Provide the [X, Y] coordinate of the cell's center where the given text is located.  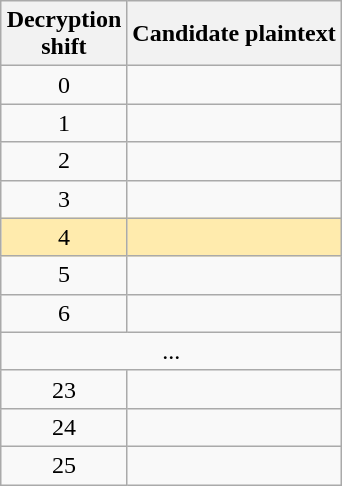
25 [64, 465]
5 [64, 275]
4 [64, 237]
0 [64, 85]
Decryptionshift [64, 34]
23 [64, 389]
24 [64, 427]
6 [64, 313]
1 [64, 123]
3 [64, 199]
... [171, 351]
2 [64, 161]
Candidate plaintext [234, 34]
